Detect which cell encompasses the target text, then output its [x, y] center coordinate. 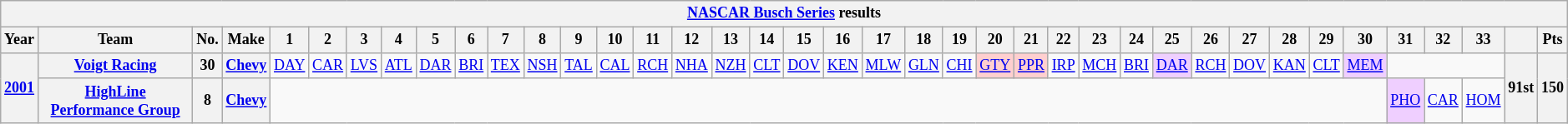
1 [290, 40]
24 [1137, 40]
DAY [290, 65]
12 [691, 40]
KEN [843, 65]
5 [436, 40]
HighLine Performance Group [115, 101]
PPR [1032, 65]
20 [995, 40]
TEX [506, 65]
CAL [615, 65]
15 [804, 40]
Voigt Racing [115, 65]
PHO [1406, 101]
6 [471, 40]
91st [1521, 88]
9 [579, 40]
23 [1100, 40]
17 [883, 40]
16 [843, 40]
11 [653, 40]
22 [1064, 40]
26 [1211, 40]
Year [20, 40]
LVS [364, 65]
ATL [398, 65]
KAN [1289, 65]
NHA [691, 65]
33 [1483, 40]
MEM [1365, 65]
2001 [20, 88]
4 [398, 40]
No. [207, 40]
TAL [579, 65]
MLW [883, 65]
18 [924, 40]
IRP [1064, 65]
13 [731, 40]
32 [1444, 40]
Make [246, 40]
2 [328, 40]
NSH [543, 65]
21 [1032, 40]
10 [615, 40]
NZH [731, 65]
NASCAR Busch Series results [784, 13]
14 [766, 40]
7 [506, 40]
29 [1326, 40]
3 [364, 40]
31 [1406, 40]
MCH [1100, 65]
GTY [995, 65]
HOM [1483, 101]
28 [1289, 40]
GLN [924, 65]
27 [1250, 40]
Pts [1553, 40]
19 [959, 40]
150 [1553, 88]
25 [1172, 40]
CHI [959, 65]
Team [115, 40]
